Extract the (X, Y) coordinate from the center of the cell holding the provided text.  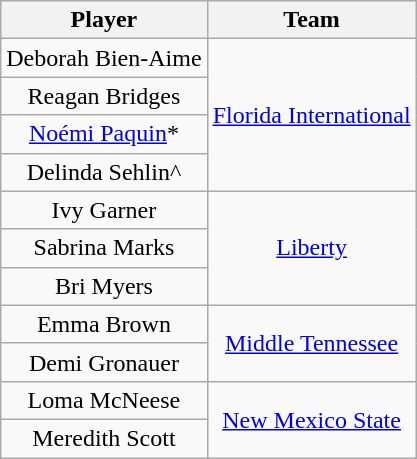
Reagan Bridges (104, 96)
Bri Myers (104, 286)
Player (104, 20)
Emma Brown (104, 324)
Meredith Scott (104, 438)
Ivy Garner (104, 210)
Team (312, 20)
New Mexico State (312, 419)
Deborah Bien-Aime (104, 58)
Delinda Sehlin^ (104, 172)
Liberty (312, 248)
Demi Gronauer (104, 362)
Loma McNeese (104, 400)
Middle Tennessee (312, 343)
Noémi Paquin* (104, 134)
Sabrina Marks (104, 248)
Florida International (312, 115)
